Provide the [x, y] coordinate of the cell's center where the given text is located.  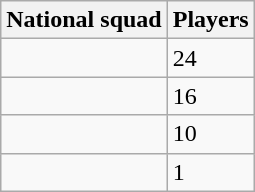
16 [210, 96]
1 [210, 172]
National squad [84, 20]
24 [210, 58]
10 [210, 134]
Players [210, 20]
